Return (X, Y) of the center of cell containing provided text 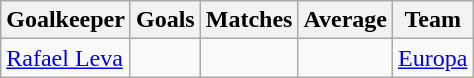
Goalkeeper (66, 20)
Goals (165, 20)
Europa (432, 58)
Matches (249, 20)
Average (346, 20)
Team (432, 20)
Rafael Leva (66, 58)
